For the text-containing cell, return its midpoint in (X, Y) coordinate format. 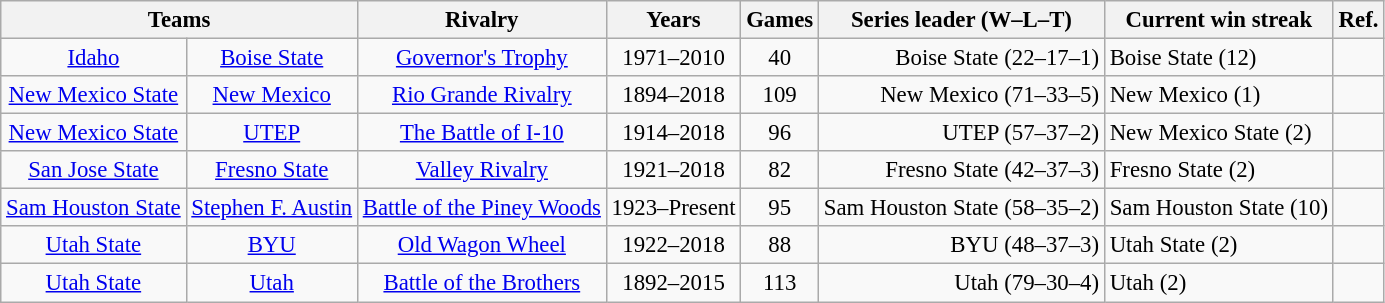
The Battle of I-10 (482, 133)
San Jose State (94, 170)
Boise State (22–17–1) (962, 58)
Fresno State (272, 170)
109 (780, 95)
Years (674, 20)
1892–2015 (674, 283)
Teams (180, 20)
1921–2018 (674, 170)
Governor's Trophy (482, 58)
82 (780, 170)
New Mexico (1) (1218, 95)
Utah State (2) (1218, 245)
1971–2010 (674, 58)
Sam Houston State (94, 208)
Utah (2) (1218, 283)
113 (780, 283)
Ref. (1358, 20)
Valley Rivalry (482, 170)
Games (780, 20)
Stephen F. Austin (272, 208)
Fresno State (2) (1218, 170)
1914–2018 (674, 133)
Boise State (12) (1218, 58)
Old Wagon Wheel (482, 245)
Sam Houston State (58–35–2) (962, 208)
1922–2018 (674, 245)
Rio Grande Rivalry (482, 95)
Battle of the Piney Woods (482, 208)
1894–2018 (674, 95)
BYU (48–37–3) (962, 245)
New Mexico (71–33–5) (962, 95)
1923–Present (674, 208)
UTEP (57–37–2) (962, 133)
Sam Houston State (10) (1218, 208)
Current win streak (1218, 20)
Series leader (W–L–T) (962, 20)
95 (780, 208)
New Mexico State (2) (1218, 133)
40 (780, 58)
Fresno State (42–37–3) (962, 170)
Idaho (94, 58)
BYU (272, 245)
New Mexico (272, 95)
Rivalry (482, 20)
Utah (79–30–4) (962, 283)
Boise State (272, 58)
88 (780, 245)
UTEP (272, 133)
Battle of the Brothers (482, 283)
96 (780, 133)
Utah (272, 283)
